Search for the cell housing the specified text and yield its [x, y] center coordinate. 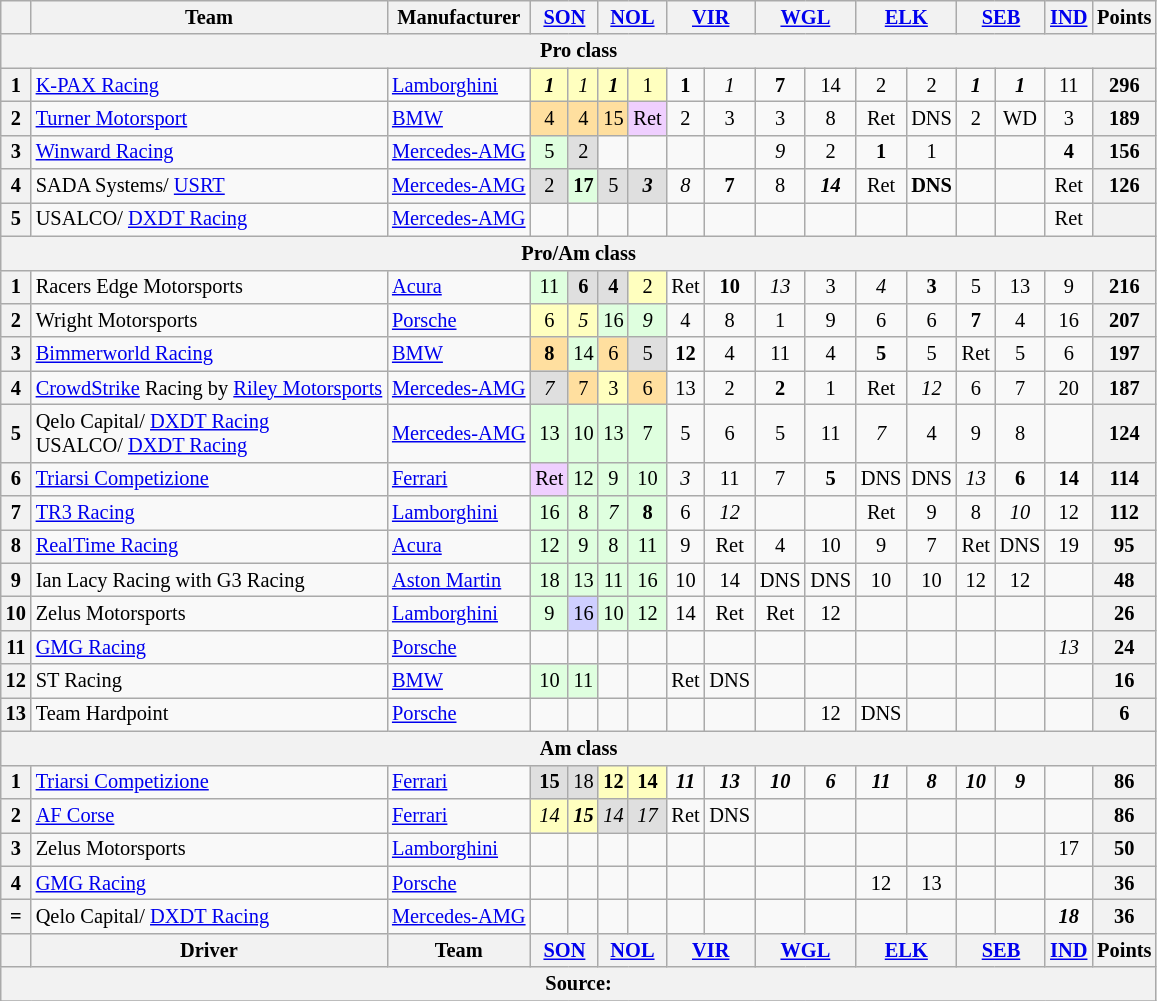
Source: [579, 984]
Am class [579, 748]
19 [1068, 546]
126 [1124, 186]
296 [1124, 85]
RealTime Racing [209, 546]
ST Racing [209, 681]
124 [1124, 433]
SADA Systems/ USRT [209, 186]
Team Hardpoint [209, 714]
Ian Lacy Racing with G3 Racing [209, 580]
207 [1124, 320]
114 [1124, 479]
187 [1124, 388]
Qelo Capital/ DXDT Racing USALCO/ DXDT Racing [209, 433]
197 [1124, 354]
Pro/Am class [579, 253]
26 [1124, 613]
112 [1124, 513]
= [16, 916]
Turner Motorsport [209, 118]
156 [1124, 152]
Pro class [579, 51]
USALCO/ DXDT Racing [209, 219]
AF Corse [209, 815]
20 [1068, 388]
48 [1124, 580]
K-PAX Racing [209, 85]
50 [1124, 849]
CrowdStrike Racing by Riley Motorsports [209, 388]
WD [1020, 118]
Manufacturer [458, 17]
24 [1124, 647]
Racers Edge Motorsports [209, 287]
Driver [209, 950]
TR3 Racing [209, 513]
95 [1124, 546]
Aston Martin [458, 580]
Wright Motorsports [209, 320]
Qelo Capital/ DXDT Racing [209, 916]
Bimmerworld Racing [209, 354]
216 [1124, 287]
Winward Racing [209, 152]
189 [1124, 118]
